Extract the (X, Y) coordinate from the center of the cell holding the provided text.  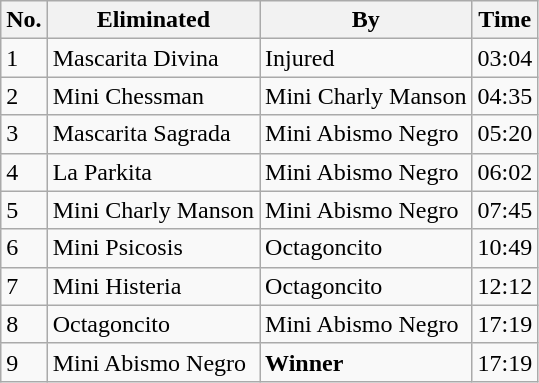
Mini Chessman (153, 96)
4 (24, 172)
By (366, 20)
7 (24, 286)
10:49 (505, 248)
No. (24, 20)
Winner (366, 362)
2 (24, 96)
1 (24, 58)
3 (24, 134)
Injured (366, 58)
5 (24, 210)
La Parkita (153, 172)
9 (24, 362)
Mini Histeria (153, 286)
05:20 (505, 134)
Eliminated (153, 20)
Mascarita Sagrada (153, 134)
Time (505, 20)
Mini Psicosis (153, 248)
03:04 (505, 58)
12:12 (505, 286)
07:45 (505, 210)
6 (24, 248)
06:02 (505, 172)
8 (24, 324)
Mascarita Divina (153, 58)
04:35 (505, 96)
